From the cell containing the given text, extract its center point as (X, Y) coordinate. 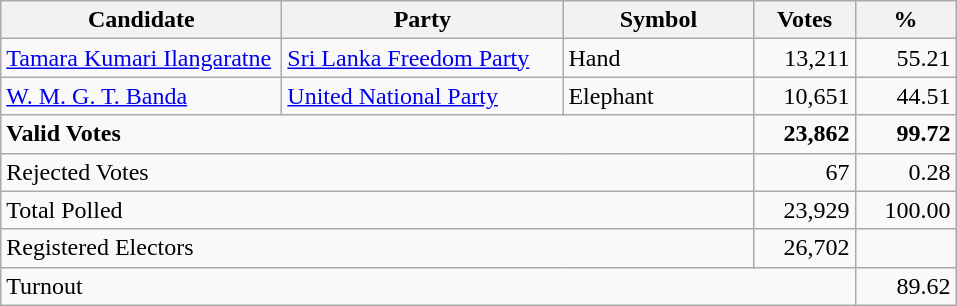
13,211 (804, 58)
Candidate (142, 20)
26,702 (804, 248)
23,862 (804, 134)
Registered Electors (378, 248)
Hand (658, 58)
44.51 (906, 96)
67 (804, 172)
89.62 (906, 286)
Turnout (428, 286)
99.72 (906, 134)
Valid Votes (378, 134)
55.21 (906, 58)
Total Polled (378, 210)
United National Party (422, 96)
% (906, 20)
Rejected Votes (378, 172)
W. M. G. T. Banda (142, 96)
Party (422, 20)
Votes (804, 20)
Symbol (658, 20)
Sri Lanka Freedom Party (422, 58)
0.28 (906, 172)
100.00 (906, 210)
10,651 (804, 96)
Elephant (658, 96)
Tamara Kumari Ilangaratne (142, 58)
23,929 (804, 210)
